From the cell containing the given text, extract its center point as (X, Y) coordinate. 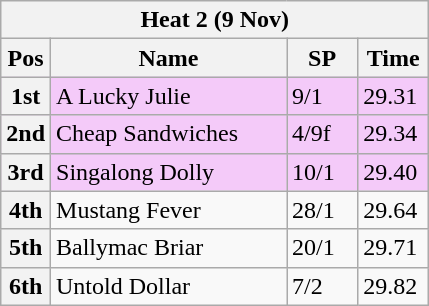
Heat 2 (9 Nov) (215, 20)
1st (26, 96)
29.64 (394, 210)
5th (26, 248)
4th (26, 210)
9/1 (322, 96)
Untold Dollar (169, 286)
Pos (26, 58)
Cheap Sandwiches (169, 134)
4/9f (322, 134)
29.71 (394, 248)
29.82 (394, 286)
Name (169, 58)
3rd (26, 172)
29.34 (394, 134)
Mustang Fever (169, 210)
29.40 (394, 172)
SP (322, 58)
Ballymac Briar (169, 248)
Time (394, 58)
A Lucky Julie (169, 96)
20/1 (322, 248)
28/1 (322, 210)
7/2 (322, 286)
6th (26, 286)
2nd (26, 134)
10/1 (322, 172)
Singalong Dolly (169, 172)
29.31 (394, 96)
